For the text-containing cell, return its midpoint in (X, Y) coordinate format. 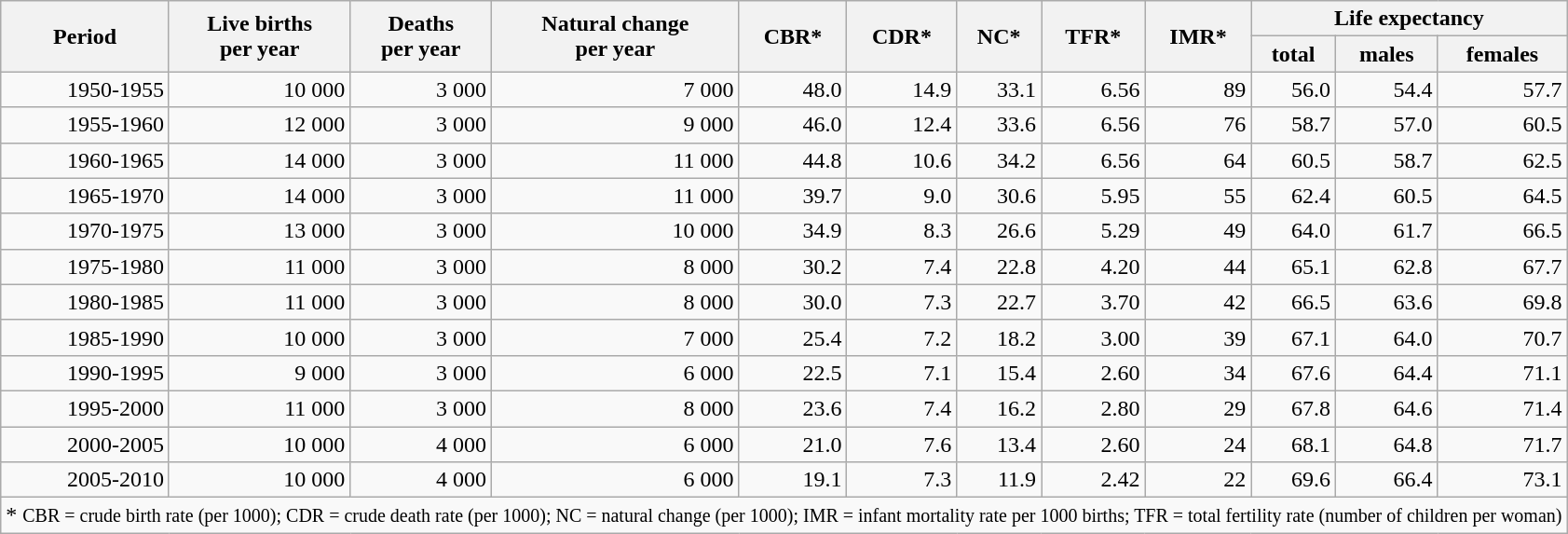
61.7 (1387, 231)
69.8 (1502, 302)
16.2 (999, 408)
57.0 (1387, 125)
22.7 (999, 302)
42 (1198, 302)
22 (1198, 480)
33.1 (999, 89)
21.0 (793, 445)
49 (1198, 231)
64.4 (1387, 373)
76 (1198, 125)
19.1 (793, 480)
26.6 (999, 231)
1960-1965 (86, 160)
66.4 (1387, 480)
2005-2010 (86, 480)
CBR* (793, 36)
57.7 (1502, 89)
44 (1198, 267)
68.1 (1293, 445)
12.4 (902, 125)
1985-1990 (86, 337)
1995-2000 (86, 408)
46.0 (793, 125)
67.7 (1502, 267)
64.6 (1387, 408)
1980-1985 (86, 302)
18.2 (999, 337)
1990-1995 (86, 373)
TFR* (1094, 36)
NC* (999, 36)
8.3 (902, 231)
67.6 (1293, 373)
25.4 (793, 337)
7.2 (902, 337)
12 000 (259, 125)
5.95 (1094, 196)
34 (1198, 373)
CDR* (902, 36)
64.5 (1502, 196)
13 000 (259, 231)
4.20 (1094, 267)
1965-1970 (86, 196)
63.6 (1387, 302)
71.1 (1502, 373)
females (1502, 54)
13.4 (999, 445)
22.8 (999, 267)
62.5 (1502, 160)
89 (1198, 89)
56.0 (1293, 89)
70.7 (1502, 337)
24 (1198, 445)
54.4 (1387, 89)
14.9 (902, 89)
62.8 (1387, 267)
2.42 (1094, 480)
23.6 (793, 408)
71.4 (1502, 408)
64 (1198, 160)
30.6 (999, 196)
39 (1198, 337)
males (1387, 54)
Period (86, 36)
Life expectancy (1409, 19)
Live birthsper year (259, 36)
22.5 (793, 373)
34.2 (999, 160)
total (1293, 54)
73.1 (1502, 480)
62.4 (1293, 196)
15.4 (999, 373)
Deathsper year (421, 36)
IMR* (1198, 36)
9.0 (902, 196)
67.8 (1293, 408)
3.00 (1094, 337)
7.6 (902, 445)
1975-1980 (86, 267)
48.0 (793, 89)
1970-1975 (86, 231)
44.8 (793, 160)
5.29 (1094, 231)
2.80 (1094, 408)
10.6 (902, 160)
2000-2005 (86, 445)
3.70 (1094, 302)
1950-1955 (86, 89)
29 (1198, 408)
34.9 (793, 231)
Natural changeper year (616, 36)
69.6 (1293, 480)
67.1 (1293, 337)
55 (1198, 196)
65.1 (1293, 267)
64.8 (1387, 445)
39.7 (793, 196)
11.9 (999, 480)
1955-1960 (86, 125)
33.6 (999, 125)
7.1 (902, 373)
71.7 (1502, 445)
30.2 (793, 267)
30.0 (793, 302)
